Locate the cell with the specified text and output its (X, Y) center coordinate. 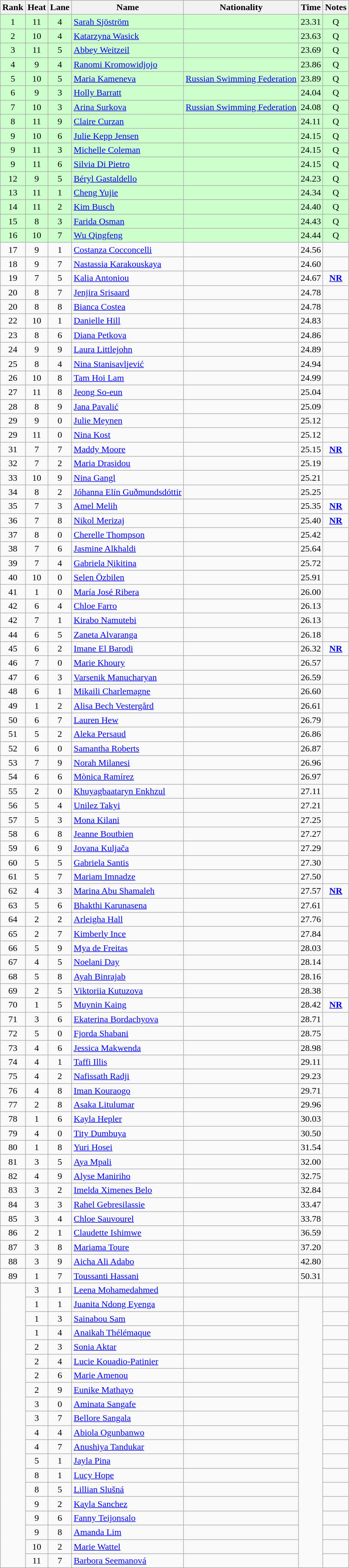
48 (13, 692)
28.42 (311, 1005)
Muynin Kaing (127, 1005)
18 (13, 264)
Bellore Sangala (127, 1418)
Mariama Toure (127, 1247)
14 (13, 207)
55 (13, 791)
28.14 (311, 962)
24.86 (311, 335)
77 (13, 1105)
28.75 (311, 1033)
24.40 (311, 207)
38 (13, 549)
Sainabou Sam (127, 1318)
57 (13, 820)
70 (13, 1005)
46 (13, 663)
Silvia Di Pietro (127, 164)
Unilez Takyi (127, 805)
Alyse Maniriho (127, 1176)
Jeanne Boutbien (127, 834)
25.25 (311, 492)
25.42 (311, 535)
Kimberly Ince (127, 934)
Arleigha Hall (127, 920)
26.59 (311, 677)
24.11 (311, 121)
26.97 (311, 777)
30.03 (311, 1119)
Ekaterina Bordachyova (127, 1019)
13 (13, 193)
15 (13, 221)
64 (13, 920)
26.60 (311, 692)
25.21 (311, 478)
28.38 (311, 991)
Lauren Hew (127, 720)
Bhakthi Karunasena (127, 905)
Farida Osman (127, 221)
Lane (60, 7)
27.84 (311, 934)
24.34 (311, 193)
82 (13, 1176)
Toussanti Hassani (127, 1276)
Bianca Costea (127, 307)
71 (13, 1019)
25.09 (311, 406)
29.96 (311, 1105)
25 (13, 364)
Ranomi Kromowidjojo (127, 64)
68 (13, 976)
Sarah Sjöström (127, 22)
Nationality (241, 7)
Marie Khoury (127, 663)
33 (13, 478)
María José Ribera (127, 592)
Nikol Merizaj (127, 520)
27.11 (311, 791)
Claire Curzan (127, 121)
27.25 (311, 820)
Amel Melih (127, 506)
Viktoriia Kutuzova (127, 991)
Time (311, 7)
Notes (336, 7)
34 (13, 492)
Sonia Aktar (127, 1347)
51 (13, 734)
Mònica Ramírez (127, 777)
Mikaili Charlemagne (127, 692)
75 (13, 1076)
Alisa Bech Vestergård (127, 706)
27.27 (311, 834)
24.56 (311, 250)
Nafissath Radji (127, 1076)
26.61 (311, 706)
27.50 (311, 877)
Arina Surkova (127, 107)
Chloe Sauvourel (127, 1219)
Wu Qingfeng (127, 235)
24.83 (311, 321)
Fanny Teijonsalo (127, 1518)
73 (13, 1048)
Jenjira Srisaard (127, 292)
32.75 (311, 1176)
Aminata Sangafe (127, 1404)
36 (13, 520)
25.72 (311, 563)
26.87 (311, 748)
Aya Mpali (127, 1162)
Selen Özbilen (127, 577)
29.11 (311, 1062)
28.16 (311, 976)
Leena Mohamedahmed (127, 1290)
Name (127, 7)
Mariam Imnadze (127, 877)
Lucy Hope (127, 1475)
Nina Gangl (127, 478)
33.47 (311, 1204)
Marina Abu Shamaleh (127, 891)
16 (13, 235)
65 (13, 934)
52 (13, 748)
Imelda Ximenes Belo (127, 1190)
Iman Kouraogo (127, 1091)
Jana Pavalić (127, 406)
Rank (13, 7)
33.78 (311, 1219)
Norah Milanesi (127, 763)
24.08 (311, 107)
Mona Kilani (127, 820)
Holly Barratt (127, 93)
Chloe Farro (127, 606)
66 (13, 948)
37.20 (311, 1247)
Kim Busch (127, 207)
30.50 (311, 1133)
23.31 (311, 22)
32.00 (311, 1162)
24.94 (311, 364)
Nastassia Karakouskaya (127, 264)
27 (13, 392)
Jessica Makwenda (127, 1048)
72 (13, 1033)
88 (13, 1261)
28 (13, 406)
Nina Stanisavljević (127, 364)
26.79 (311, 720)
31 (13, 449)
Imane El Barodi (127, 649)
Fjorda Shabani (127, 1033)
23 (13, 335)
42.80 (311, 1261)
12 (13, 179)
Tam Hoi Lam (127, 378)
56 (13, 805)
Maddy Moore (127, 449)
63 (13, 905)
37 (13, 535)
89 (13, 1276)
24.23 (311, 179)
Anushiya Tandukar (127, 1447)
25.15 (311, 449)
Cheng Yujie (127, 193)
Gabriela Santis (127, 862)
Aleka Persaud (127, 734)
26.00 (311, 592)
29.23 (311, 1076)
24.99 (311, 378)
39 (13, 563)
58 (13, 834)
24.89 (311, 349)
Khuyagbaataryn Enkhzul (127, 791)
61 (13, 877)
Lillian Slušná (127, 1489)
27.29 (311, 848)
25.40 (311, 520)
Michelle Coleman (127, 150)
Jeong So-eun (127, 392)
Kayla Sanchez (127, 1504)
23.86 (311, 64)
22 (13, 321)
24 (13, 349)
Kalia Antoniou (127, 278)
Laura Littlejohn (127, 349)
Samantha Roberts (127, 748)
83 (13, 1190)
Abiola Ogunbanwo (127, 1432)
Asaka Litulumar (127, 1105)
Anaikah Thélémaque (127, 1333)
Aicha Ali Adabo (127, 1261)
Kayla Hepler (127, 1119)
23.63 (311, 36)
53 (13, 763)
Eunike Mathayo (127, 1390)
32.84 (311, 1190)
Diana Petkova (127, 335)
19 (13, 278)
Abbey Weitzeil (127, 50)
28.71 (311, 1019)
Heat (37, 7)
24.60 (311, 264)
40 (13, 577)
25.04 (311, 392)
26.18 (311, 635)
Taffi Illis (127, 1062)
Kirabo Namutebi (127, 620)
Jovana Kuljača (127, 848)
24.67 (311, 278)
Jayla Pina (127, 1461)
78 (13, 1119)
Jóhanna Elín Guðmundsdóttir (127, 492)
79 (13, 1133)
28.03 (311, 948)
28.98 (311, 1048)
Juanita Ndong Eyenga (127, 1304)
Tity Dumbuya (127, 1133)
27.76 (311, 920)
Yuri Hosei (127, 1148)
26.57 (311, 663)
32 (13, 464)
Katarzyna Wasick (127, 36)
50.31 (311, 1276)
Barbora Seemanová (127, 1561)
25.19 (311, 464)
35 (13, 506)
86 (13, 1233)
47 (13, 677)
17 (13, 250)
Rahel Gebresilassie (127, 1204)
50 (13, 720)
44 (13, 635)
27.21 (311, 805)
Mya de Freitas (127, 948)
24.04 (311, 93)
27.61 (311, 905)
29.71 (311, 1091)
85 (13, 1219)
Lucie Kouadio-Patinier (127, 1361)
Danielle Hill (127, 321)
26.86 (311, 734)
25.35 (311, 506)
Nina Kost (127, 435)
27.30 (311, 862)
Amanda Lim (127, 1532)
25.64 (311, 549)
23.89 (311, 79)
26.96 (311, 763)
25.91 (311, 577)
Ayah Binrajab (127, 976)
76 (13, 1091)
Marie Wattel (127, 1547)
Claudette Ishimwe (127, 1233)
59 (13, 848)
87 (13, 1247)
31.54 (311, 1148)
49 (13, 706)
27.57 (311, 891)
Maria Kameneva (127, 79)
36.59 (311, 1233)
26.32 (311, 649)
81 (13, 1162)
Varsenik Manucharyan (127, 677)
Gabriela Ņikitina (127, 563)
24.43 (311, 221)
54 (13, 777)
Julie Meynen (127, 421)
80 (13, 1148)
Béryl Gastaldello (127, 179)
45 (13, 649)
60 (13, 862)
Noelani Day (127, 962)
Marie Amenou (127, 1376)
Cherelle Thompson (127, 535)
23.69 (311, 50)
Jasmine Alkhaldi (127, 549)
67 (13, 962)
74 (13, 1062)
84 (13, 1204)
26 (13, 378)
Costanza Cocconcelli (127, 250)
41 (13, 592)
24.44 (311, 235)
Maria Drasidou (127, 464)
Julie Kepp Jensen (127, 136)
Zaneta Alvaranga (127, 635)
69 (13, 991)
62 (13, 891)
